Return [x, y] of the center of cell containing provided text 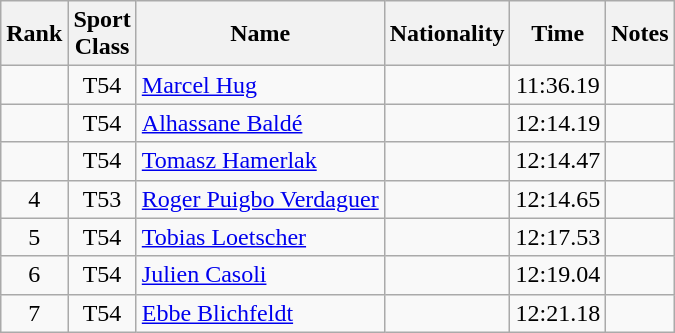
12:14.19 [558, 123]
6 [34, 275]
Notes [640, 34]
12:14.65 [558, 199]
12:21.18 [558, 313]
Tomasz Hamerlak [260, 161]
7 [34, 313]
12:17.53 [558, 237]
Tobias Loetscher [260, 237]
12:14.47 [558, 161]
Nationality [447, 34]
Ebbe Blichfeldt [260, 313]
4 [34, 199]
Marcel Hug [260, 85]
11:36.19 [558, 85]
T53 [102, 199]
Time [558, 34]
Alhassane Baldé [260, 123]
Roger Puigbo Verdaguer [260, 199]
SportClass [102, 34]
Name [260, 34]
Julien Casoli [260, 275]
12:19.04 [558, 275]
5 [34, 237]
Rank [34, 34]
